Return the (X, Y) coordinate for the center point of the cell that contains the specified text.  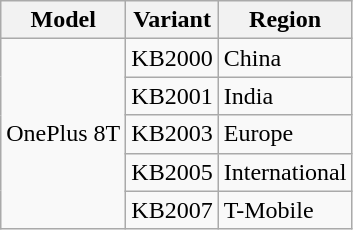
Model (64, 20)
KB2001 (172, 96)
T-Mobile (285, 210)
KB2007 (172, 210)
Europe (285, 134)
OnePlus 8T (64, 134)
Region (285, 20)
KB2005 (172, 172)
India (285, 96)
KB2003 (172, 134)
International (285, 172)
Variant (172, 20)
KB2000 (172, 58)
China (285, 58)
